Detect which cell encompasses the target text, then output its [x, y] center coordinate. 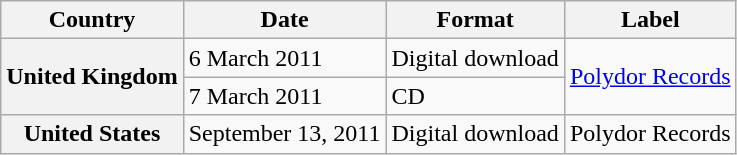
Label [650, 20]
Country [92, 20]
CD [475, 96]
6 March 2011 [284, 58]
United States [92, 134]
September 13, 2011 [284, 134]
Date [284, 20]
United Kingdom [92, 77]
7 March 2011 [284, 96]
Format [475, 20]
